Detect which cell encompasses the target text, then output its (X, Y) center coordinate. 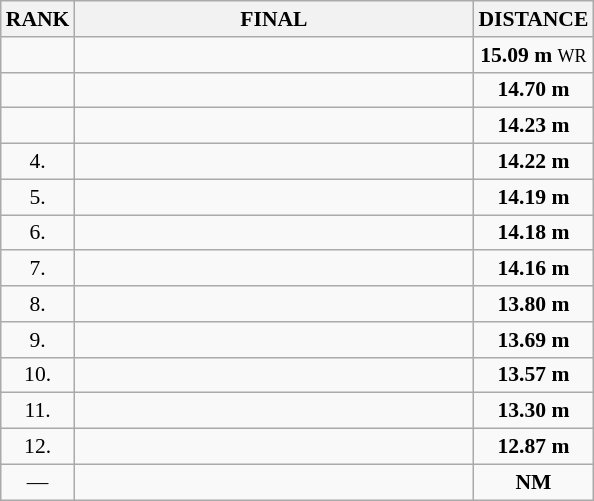
14.16 m (533, 269)
DISTANCE (533, 19)
FINAL (274, 19)
14.19 m (533, 197)
13.57 m (533, 375)
5. (38, 197)
14.70 m (533, 90)
14.18 m (533, 233)
4. (38, 162)
15.09 m WR (533, 55)
12.87 m (533, 447)
12. (38, 447)
6. (38, 233)
13.80 m (533, 304)
7. (38, 269)
RANK (38, 19)
13.30 m (533, 411)
— (38, 482)
8. (38, 304)
11. (38, 411)
10. (38, 375)
9. (38, 340)
NM (533, 482)
14.22 m (533, 162)
14.23 m (533, 126)
13.69 m (533, 340)
